Search for the cell housing the specified text and yield its [x, y] center coordinate. 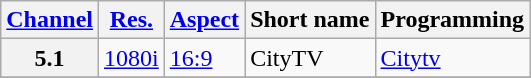
16:9 [204, 58]
Aspect [204, 20]
5.1 [50, 58]
CityTV [310, 58]
Channel [50, 20]
1080i [132, 58]
Short name [310, 20]
Programming [452, 20]
Citytv [452, 58]
Res. [132, 20]
